Pinpoint the cell where the given text exists, returning its [X, Y] midpoint coordinate. 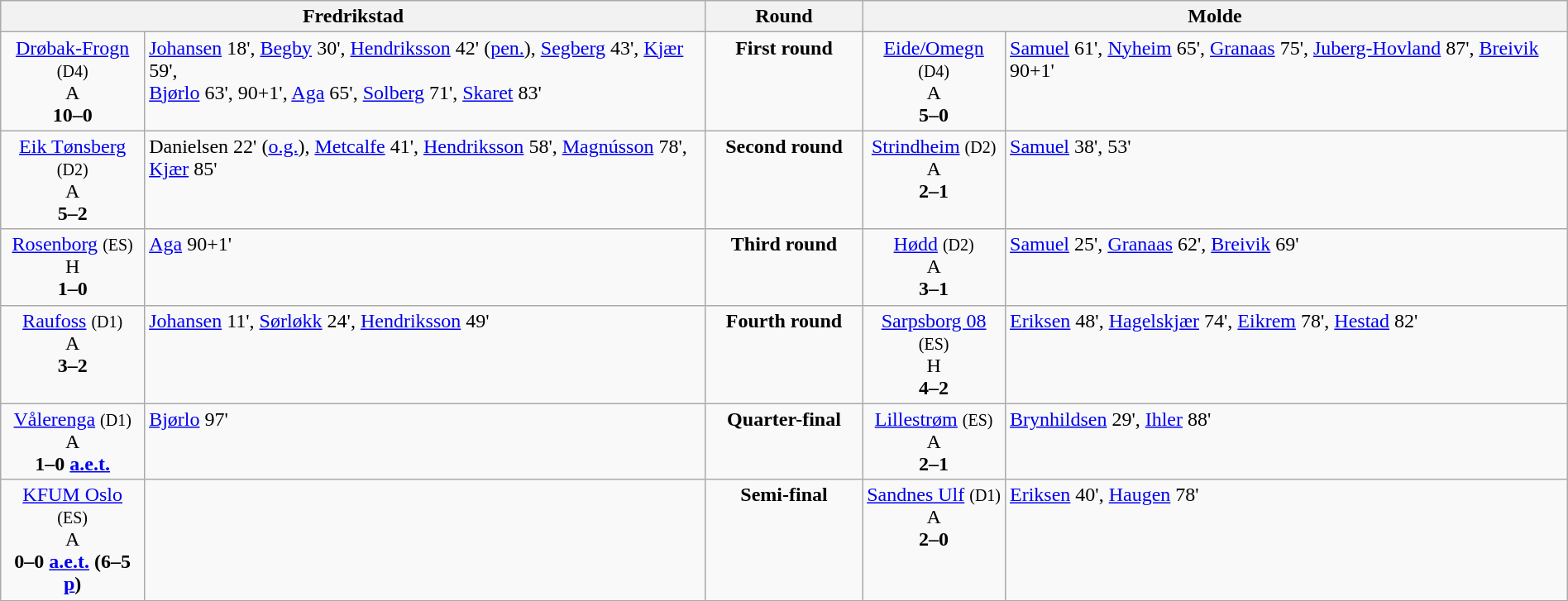
Hødd (D2)A3–1 [935, 267]
Eide/Omegn (D4)A5–0 [935, 81]
KFUM Oslo (ES)A0–0 a.e.t. (6–5 p) [73, 540]
Rosenborg (ES)H1–0 [73, 267]
Quarter-final [784, 441]
Lillestrøm (ES)A2–1 [935, 441]
Strindheim (D2)A2–1 [935, 180]
Sarpsborg 08 (ES)H4–2 [935, 354]
Sandnes Ulf (D1)A2–0 [935, 540]
Samuel 38', 53' [1287, 180]
Round [784, 17]
Drøbak-Frogn (D4)A10–0 [73, 81]
Eriksen 48', Hagelskjær 74', Eikrem 78', Hestad 82' [1287, 354]
Semi-final [784, 540]
First round [784, 81]
Molde [1216, 17]
Danielsen 22' (o.g.), Metcalfe 41', Hendriksson 58', Magnússon 78', Kjær 85' [425, 180]
Second round [784, 180]
Samuel 25', Granaas 62', Breivik 69' [1287, 267]
Third round [784, 267]
Fredrikstad [354, 17]
Eik Tønsberg (D2)A5–2 [73, 180]
Aga 90+1' [425, 267]
Raufoss (D1)A3–2 [73, 354]
Johansen 18', Begby 30', Hendriksson 42' (pen.), Segberg 43', Kjær 59', Bjørlo 63', 90+1', Aga 65', Solberg 71', Skaret 83' [425, 81]
Fourth round [784, 354]
Brynhildsen 29', Ihler 88' [1287, 441]
Bjørlo 97' [425, 441]
Eriksen 40', Haugen 78' [1287, 540]
Vålerenga (D1)A1–0 a.e.t. [73, 441]
Johansen 11', Sørløkk 24', Hendriksson 49' [425, 354]
Samuel 61', Nyheim 65', Granaas 75', Juberg-Hovland 87', Breivik 90+1' [1287, 81]
